Provide the [X, Y] coordinate of the cell's center where the given text is located.  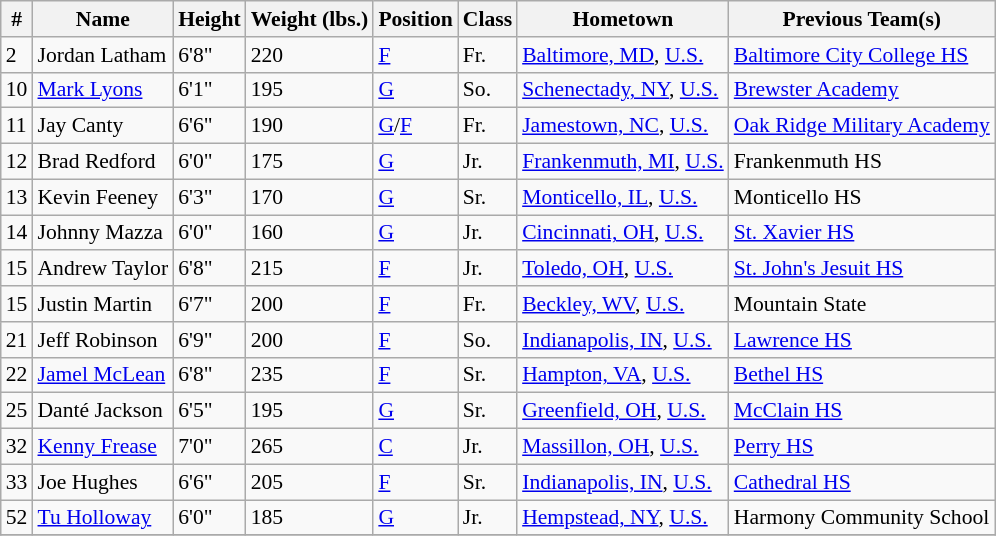
Tu Holloway [102, 518]
Jordan Latham [102, 55]
Mountain State [862, 304]
Kevin Feeney [102, 197]
175 [310, 162]
Schenectady, NY, U.S. [623, 90]
11 [17, 126]
Danté Jackson [102, 411]
21 [17, 340]
McClain HS [862, 411]
Brad Redford [102, 162]
Frankenmuth, MI, U.S. [623, 162]
Lawrence HS [862, 340]
10 [17, 90]
6'5" [209, 411]
St. John's Jesuit HS [862, 269]
Position [415, 19]
Jay Canty [102, 126]
6'3" [209, 197]
Name [102, 19]
33 [17, 482]
170 [310, 197]
25 [17, 411]
7'0" [209, 447]
265 [310, 447]
13 [17, 197]
Previous Team(s) [862, 19]
Beckley, WV, U.S. [623, 304]
Harmony Community School [862, 518]
Greenfield, OH, U.S. [623, 411]
32 [17, 447]
Oak Ridge Military Academy [862, 126]
215 [310, 269]
Hometown [623, 19]
# [17, 19]
Jamel McLean [102, 375]
Justin Martin [102, 304]
Perry HS [862, 447]
Mark Lyons [102, 90]
220 [310, 55]
14 [17, 233]
6'1" [209, 90]
Jamestown, NC, U.S. [623, 126]
Hempstead, NY, U.S. [623, 518]
G/F [415, 126]
Baltimore, MD, U.S. [623, 55]
6'7" [209, 304]
190 [310, 126]
Height [209, 19]
52 [17, 518]
205 [310, 482]
12 [17, 162]
22 [17, 375]
St. Xavier HS [862, 233]
2 [17, 55]
Johnny Mazza [102, 233]
160 [310, 233]
Jeff Robinson [102, 340]
C [415, 447]
Monticello, IL, U.S. [623, 197]
Joe Hughes [102, 482]
185 [310, 518]
Hampton, VA, U.S. [623, 375]
Kenny Frease [102, 447]
235 [310, 375]
Cincinnati, OH, U.S. [623, 233]
Frankenmuth HS [862, 162]
Monticello HS [862, 197]
Toledo, OH, U.S. [623, 269]
Brewster Academy [862, 90]
Andrew Taylor [102, 269]
Weight (lbs.) [310, 19]
Class [488, 19]
6'9" [209, 340]
Massillon, OH, U.S. [623, 447]
Baltimore City College HS [862, 55]
Cathedral HS [862, 482]
Bethel HS [862, 375]
